Return the [X, Y] coordinate for the center point of the cell that contains the specified text.  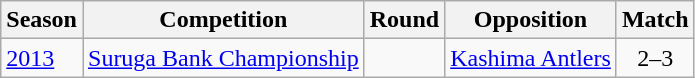
Season [42, 20]
Competition [223, 20]
Opposition [531, 20]
2013 [42, 58]
Kashima Antlers [531, 58]
Match [655, 20]
Suruga Bank Championship [223, 58]
Round [404, 20]
2–3 [655, 58]
